Extract the [x, y] coordinate from the center of the cell holding the provided text.  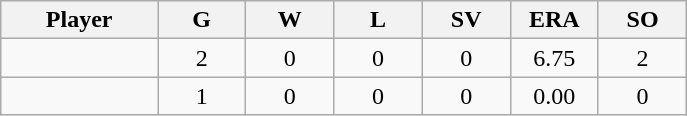
ERA [554, 20]
L [378, 20]
SO [642, 20]
0.00 [554, 96]
W [290, 20]
6.75 [554, 58]
Player [80, 20]
G [202, 20]
SV [466, 20]
1 [202, 96]
